Extract the [X, Y] coordinate from the center of the cell holding the provided text.  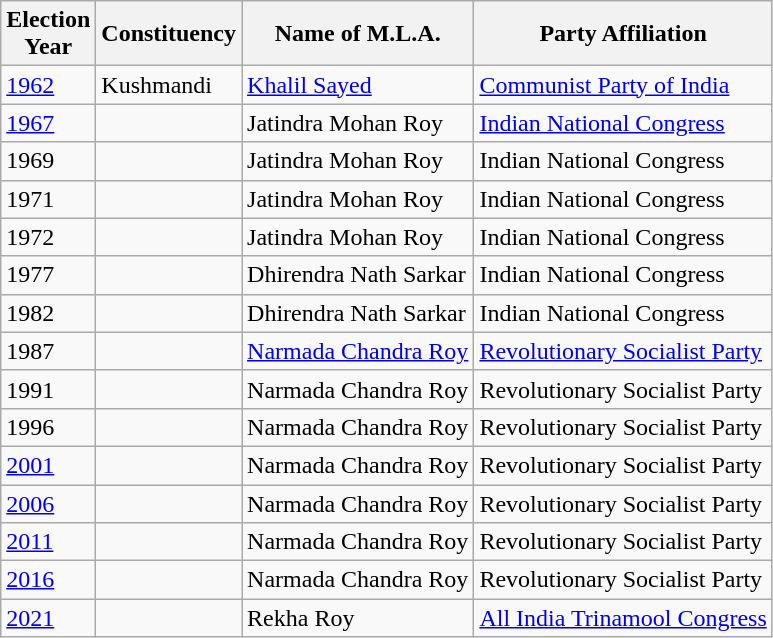
1991 [48, 389]
2011 [48, 542]
Name of M.L.A. [358, 34]
Rekha Roy [358, 618]
1996 [48, 427]
1967 [48, 123]
1969 [48, 161]
1977 [48, 275]
Communist Party of India [623, 85]
All India Trinamool Congress [623, 618]
2016 [48, 580]
1987 [48, 351]
2021 [48, 618]
1972 [48, 237]
Kushmandi [169, 85]
1962 [48, 85]
Election Year [48, 34]
1982 [48, 313]
2006 [48, 503]
Khalil Sayed [358, 85]
Party Affiliation [623, 34]
Constituency [169, 34]
2001 [48, 465]
1971 [48, 199]
